Pinpoint the cell where the given text exists, returning its [X, Y] midpoint coordinate. 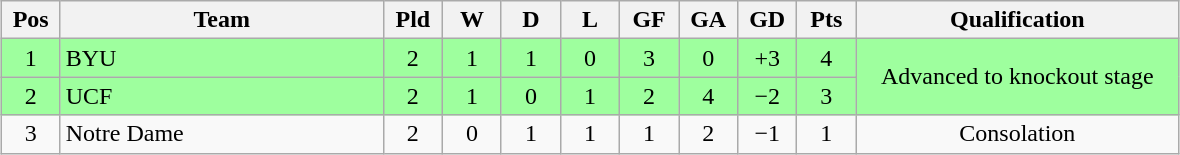
Pld [412, 20]
D [530, 20]
W [472, 20]
−1 [768, 134]
Pos [30, 20]
Team [222, 20]
GF [650, 20]
BYU [222, 58]
+3 [768, 58]
GA [708, 20]
Consolation [1018, 134]
Qualification [1018, 20]
Pts [826, 20]
L [590, 20]
GD [768, 20]
−2 [768, 96]
Advanced to knockout stage [1018, 77]
UCF [222, 96]
Notre Dame [222, 134]
